Scan for the cell matching the given text and deliver its [x, y] coordinate at center. 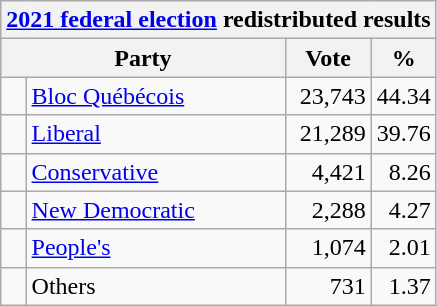
23,743 [328, 96]
2.01 [404, 248]
Party [143, 58]
44.34 [404, 96]
Bloc Québécois [156, 96]
% [404, 58]
4.27 [404, 210]
People's [156, 248]
39.76 [404, 134]
731 [328, 286]
4,421 [328, 172]
Conservative [156, 172]
1,074 [328, 248]
8.26 [404, 172]
Liberal [156, 134]
21,289 [328, 134]
Vote [328, 58]
New Democratic [156, 210]
2,288 [328, 210]
1.37 [404, 286]
2021 federal election redistributed results [218, 20]
Others [156, 286]
